Output the [x, y] coordinate of the center of the cell containing the given text.  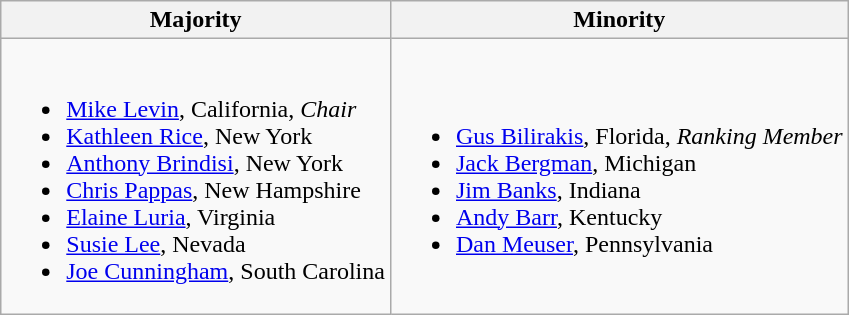
Gus Bilirakis, Florida, Ranking MemberJack Bergman, MichiganJim Banks, IndianaAndy Barr, KentuckyDan Meuser, Pennsylvania [619, 176]
Majority [196, 20]
Minority [619, 20]
